Return the [X, Y] coordinate for the center point of the cell that contains the specified text.  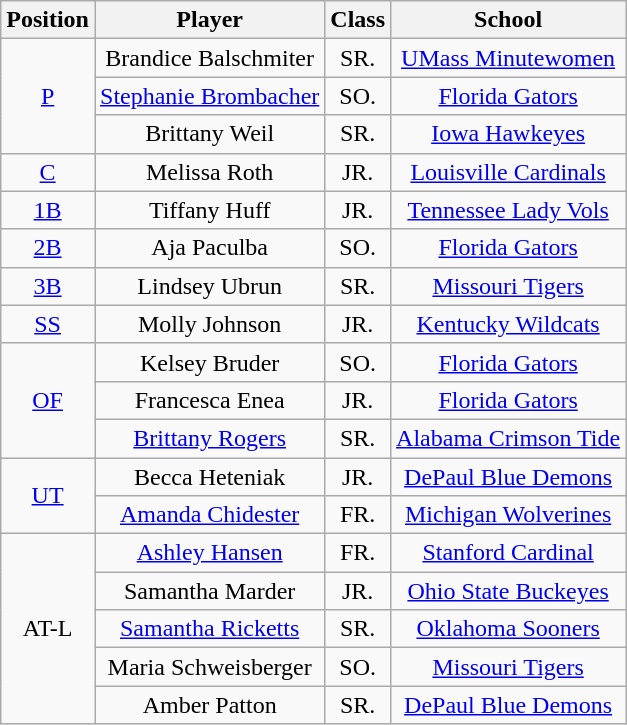
UT [48, 496]
Position [48, 20]
Maria Schweisberger [209, 667]
Stanford Cardinal [508, 553]
Brandice Balschmiter [209, 58]
Player [209, 20]
Francesca Enea [209, 400]
Melissa Roth [209, 172]
Kelsey Bruder [209, 362]
Samantha Marder [209, 591]
SS [48, 324]
Aja Paculba [209, 248]
Ohio State Buckeyes [508, 591]
P [48, 96]
Michigan Wolverines [508, 515]
UMass Minutewomen [508, 58]
Brittany Rogers [209, 438]
Amanda Chidester [209, 515]
Oklahoma Sooners [508, 629]
Tennessee Lady Vols [508, 210]
Louisville Cardinals [508, 172]
Stephanie Brombacher [209, 96]
Iowa Hawkeyes [508, 134]
1B [48, 210]
Molly Johnson [209, 324]
Ashley Hansen [209, 553]
Kentucky Wildcats [508, 324]
Alabama Crimson Tide [508, 438]
Class [358, 20]
School [508, 20]
Brittany Weil [209, 134]
Lindsey Ubrun [209, 286]
C [48, 172]
2B [48, 248]
Becca Heteniak [209, 477]
3B [48, 286]
Amber Patton [209, 705]
AT-L [48, 629]
OF [48, 400]
Tiffany Huff [209, 210]
Samantha Ricketts [209, 629]
